Identify which cell holds the provided text, then report its [x, y] central coordinate. 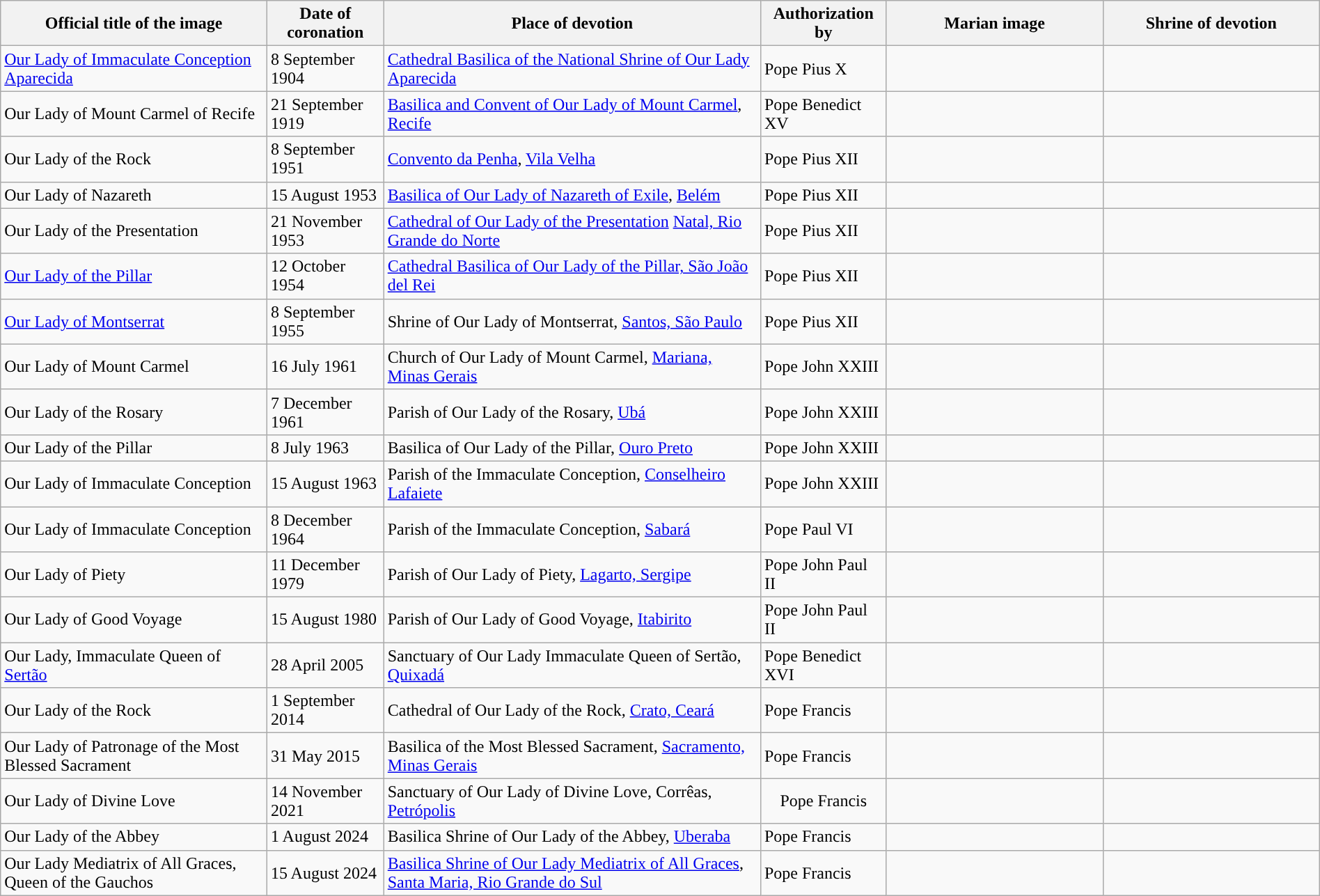
21 September 1919 [325, 114]
8 December 1964 [325, 529]
Our Lady of Immaculate Conception Aparecida [134, 68]
Our Lady of the Rosary [134, 412]
Pope Benedict XVI [823, 666]
Shrine of devotion [1211, 24]
Our Lady, Immaculate Queen of Sertão [134, 666]
Our Lady Mediatrix of All Graces, Queen of the Gauchos [134, 873]
15 August 2024 [325, 873]
Our Lady of Divine Love [134, 801]
Basilica of the Most Blessed Sacrament, Sacramento, Minas Gerais [572, 756]
Our Lady of Montserrat [134, 322]
Our Lady of Patronage of the Most Blessed Sacrament [134, 756]
Our Lady of Mount Carmel [134, 366]
Basilica of Our Lady of the Pillar, Ouro Preto [572, 448]
Date of coronation [325, 24]
15 August 1963 [325, 483]
28 April 2005 [325, 666]
Cathedral Basilica of Our Lady of the Pillar, São João del Rei [572, 276]
Pope Paul VI [823, 529]
Parish of Our Lady of Piety, Lagarto, Sergipe [572, 575]
Shrine of Our Lady of Montserrat, Santos, São Paulo [572, 322]
31 May 2015 [325, 756]
Our Lady of Mount Carmel of Recife [134, 114]
Parish of Our Lady of Good Voyage, Itabirito [572, 620]
Parish of the Immaculate Conception, Conselheiro Lafaiete [572, 483]
Sanctuary of Our Lady of Divine Love, Corrêas, Petrópolis [572, 801]
Basilica Shrine of Our Lady of the Abbey, Uberaba [572, 837]
Convento da Penha, Vila Velha [572, 159]
Sanctuary of Our Lady Immaculate Queen of Sertão, Quixadá [572, 666]
Parish of Our Lady of the Rosary, Ubá [572, 412]
7 December 1961 [325, 412]
Our Lady of the Presentation [134, 231]
Pope Pius X [823, 68]
Our Lady of the Abbey [134, 837]
Cathedral of Our Lady of the Presentation Natal, Rio Grande do Norte [572, 231]
Official title of the image [134, 24]
Basilica and Convent of Our Lady of Mount Carmel, Recife [572, 114]
Place of devotion [572, 24]
1 August 2024 [325, 837]
Cathedral Basilica of the National Shrine of Our Lady Aparecida [572, 68]
1 September 2014 [325, 710]
21 November 1953 [325, 231]
8 September 1951 [325, 159]
8 July 1963 [325, 448]
Parish of the Immaculate Conception, Sabará [572, 529]
Church of Our Lady of Mount Carmel, Mariana, Minas Gerais [572, 366]
12 October 1954 [325, 276]
8 September 1955 [325, 322]
Basilica of Our Lady of Nazareth of Exile, Belém [572, 195]
15 August 1953 [325, 195]
Pope Benedict XV [823, 114]
Authorization by [823, 24]
Our Lady of Good Voyage [134, 620]
Basilica Shrine of Our Lady Mediatrix of All Graces, Santa Maria, Rio Grande do Sul [572, 873]
15 August 1980 [325, 620]
Our Lady of Piety [134, 575]
16 July 1961 [325, 366]
Cathedral of Our Lady of the Rock, Crato, Ceará [572, 710]
11 December 1979 [325, 575]
14 November 2021 [325, 801]
8 September 1904 [325, 68]
Our Lady of Nazareth [134, 195]
Marian image [994, 24]
